Return (x, y) of the center of cell containing provided text 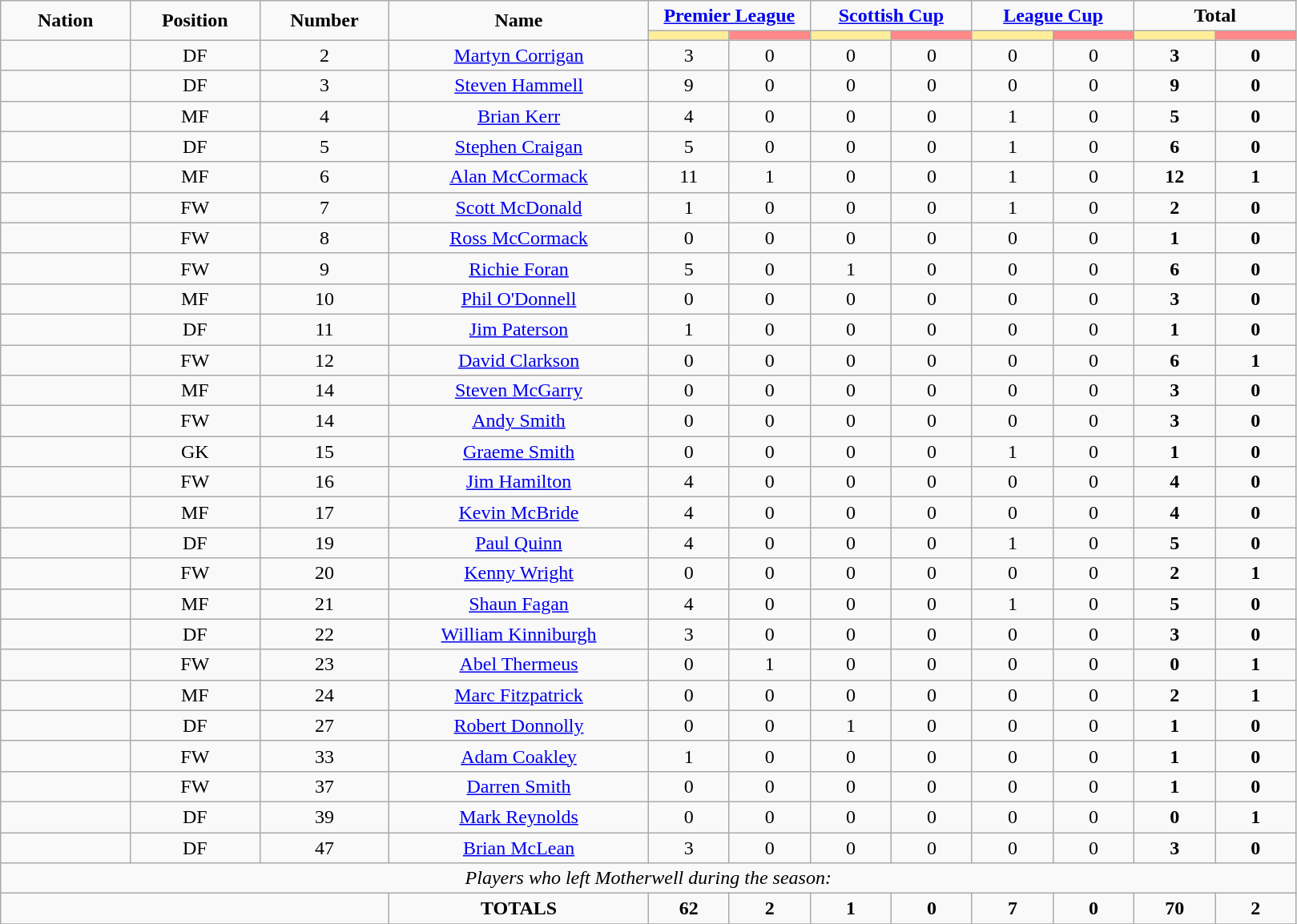
Shaun Fagan (519, 604)
Mark Reynolds (519, 817)
Darren Smith (519, 786)
Jim Paterson (519, 329)
39 (324, 817)
Brian Kerr (519, 116)
62 (689, 909)
70 (1174, 909)
33 (324, 756)
20 (324, 573)
17 (324, 512)
Richie Foran (519, 268)
Robert Donnolly (519, 725)
22 (324, 634)
Steven Hammell (519, 86)
Adam Coakley (519, 756)
16 (324, 482)
Nation (66, 21)
Kevin McBride (519, 512)
Andy Smith (519, 421)
Graeme Smith (519, 452)
Total (1215, 16)
Premier League (729, 16)
League Cup (1053, 16)
23 (324, 665)
Jim Hamilton (519, 482)
Brian McLean (519, 848)
Name (519, 21)
10 (324, 299)
Abel Thermeus (519, 665)
24 (324, 695)
47 (324, 848)
8 (324, 238)
Martyn Corrigan (519, 55)
27 (324, 725)
21 (324, 604)
Scottish Cup (891, 16)
GK (195, 452)
Paul Quinn (519, 543)
William Kinniburgh (519, 634)
Ross McCormack (519, 238)
Players who left Motherwell during the season: (649, 878)
Steven McGarry (519, 391)
Kenny Wright (519, 573)
Scott McDonald (519, 207)
Position (195, 21)
David Clarkson (519, 360)
TOTALS (519, 909)
Phil O'Donnell (519, 299)
Marc Fitzpatrick (519, 695)
Number (324, 21)
37 (324, 786)
19 (324, 543)
15 (324, 452)
Alan McCormack (519, 177)
Stephen Craigan (519, 147)
